For the text-containing cell, return its midpoint in (X, Y) coordinate format. 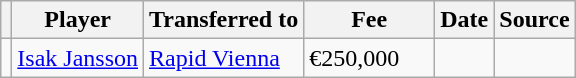
Transferred to (224, 20)
Fee (370, 20)
Source (534, 20)
Rapid Vienna (224, 58)
Player (78, 20)
€250,000 (370, 58)
Isak Jansson (78, 58)
Date (464, 20)
